For the text-containing cell, return its midpoint in (x, y) coordinate format. 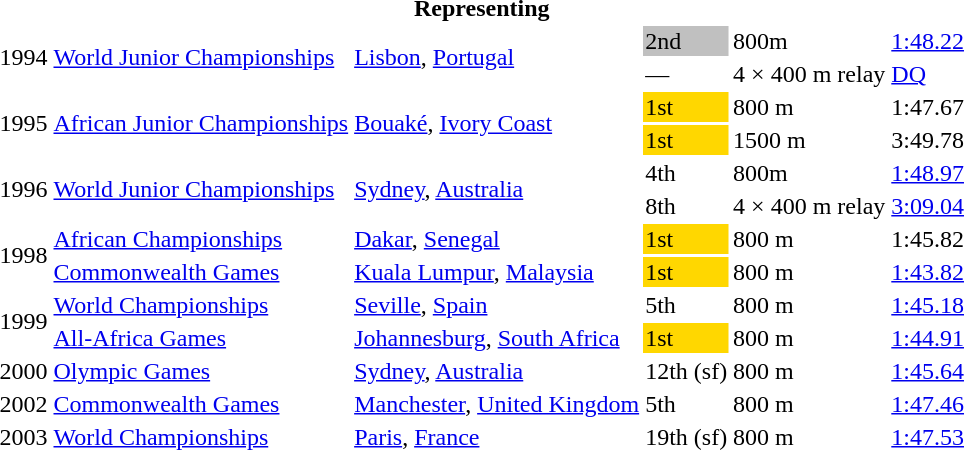
African Championships (201, 239)
2nd (686, 41)
Johannesburg, South Africa (497, 338)
Olympic Games (201, 371)
— (686, 74)
World Championships (201, 305)
Seville, Spain (497, 305)
Bouaké, Ivory Coast (497, 124)
4th (686, 173)
Manchester, United Kingdom (497, 404)
Kuala Lumpur, Malaysia (497, 272)
8th (686, 206)
12th (sf) (686, 371)
Dakar, Senegal (497, 239)
Lisbon, Portugal (497, 58)
All-Africa Games (201, 338)
African Junior Championships (201, 124)
1500 m (810, 140)
